Search for the cell housing the specified text and yield its [x, y] center coordinate. 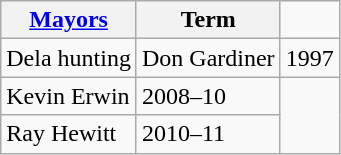
1997 [310, 58]
2010–11 [208, 134]
2008–10 [208, 96]
Don Gardiner [208, 58]
Term [208, 20]
Kevin Erwin [69, 96]
Mayors [69, 20]
Dela hunting [69, 58]
Ray Hewitt [69, 134]
